Scan for the cell matching the given text and deliver its [x, y] coordinate at center. 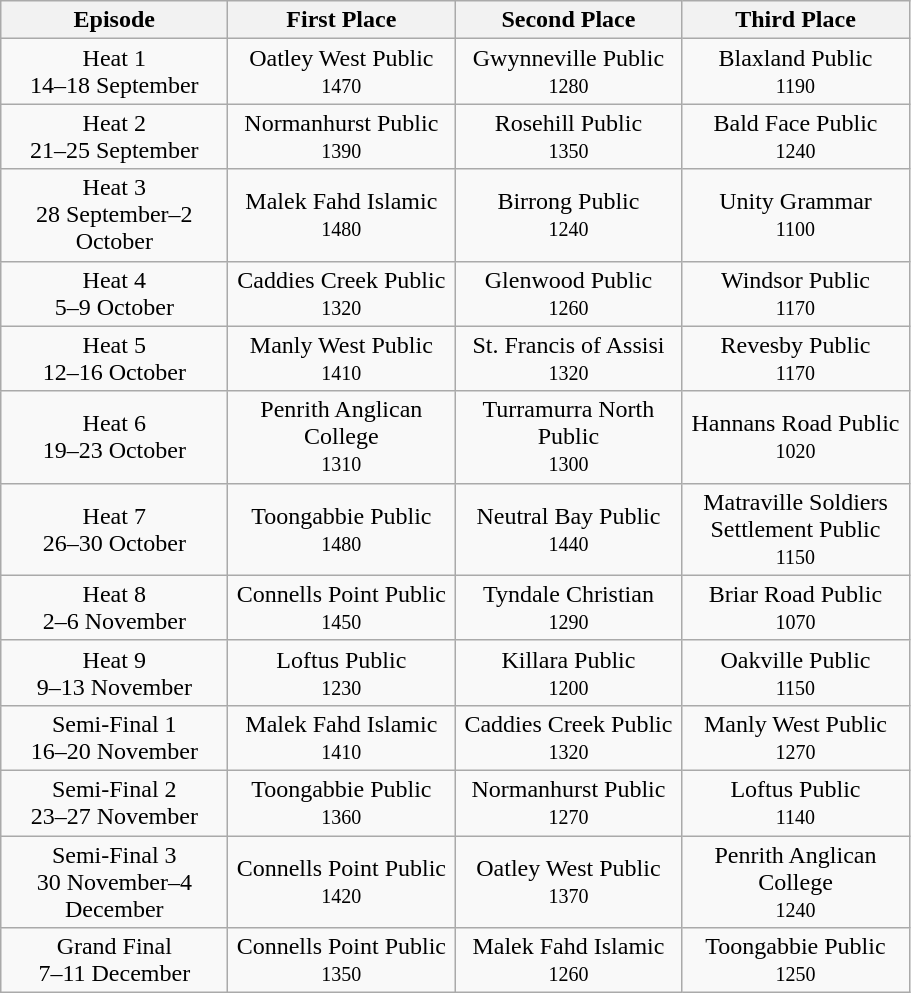
Connells Point Public1450 [342, 608]
Connells Point Public1350 [342, 960]
Birrong Public1240 [568, 215]
Heat 82–6 November [114, 608]
Heat 99–13 November [114, 672]
Revesby Public1170 [796, 358]
Heat 328 September–2 October [114, 215]
Semi-Final 116–20 November [114, 738]
Matraville Soldiers Settlement Public 1150 [796, 529]
Heat 512–16 October [114, 358]
Penrith Anglican College1240 [796, 882]
Episode [114, 20]
Turramurra North Public1300 [568, 437]
Rosehill Public1350 [568, 136]
Manly West Public1410 [342, 358]
Toongabbie Public1250 [796, 960]
Oakville Public1150 [796, 672]
Grand Final7–11 December [114, 960]
Heat 619–23 October [114, 437]
Oatley West Public1470 [342, 72]
Briar Road Public1070 [796, 608]
Malek Fahd Islamic1410 [342, 738]
Semi-Final 330 November–4 December [114, 882]
Windsor Public1170 [796, 294]
Malek Fahd Islamic1480 [342, 215]
Toongabbie Public1480 [342, 529]
Normanhurst Public1390 [342, 136]
Unity Grammar1100 [796, 215]
Third Place [796, 20]
Glenwood Public1260 [568, 294]
First Place [342, 20]
Heat 114–18 September [114, 72]
Second Place [568, 20]
Manly West Public1270 [796, 738]
Semi-Final 223–27 November [114, 802]
Malek Fahd Islamic1260 [568, 960]
Oatley West Public1370 [568, 882]
Normanhurst Public1270 [568, 802]
Loftus Public1140 [796, 802]
Heat 221–25 September [114, 136]
Tyndale Christian1290 [568, 608]
Connells Point Public1420 [342, 882]
Blaxland Public1190 [796, 72]
Heat 726–30 October [114, 529]
Penrith Anglican College1310 [342, 437]
Neutral Bay Public1440 [568, 529]
Hannans Road Public1020 [796, 437]
Bald Face Public1240 [796, 136]
Heat 45–9 October [114, 294]
Gwynneville Public1280 [568, 72]
St. Francis of Assisi1320 [568, 358]
Toongabbie Public1360 [342, 802]
Killara Public1200 [568, 672]
Loftus Public1230 [342, 672]
